Pinpoint the cell where the given text exists, returning its (X, Y) midpoint coordinate. 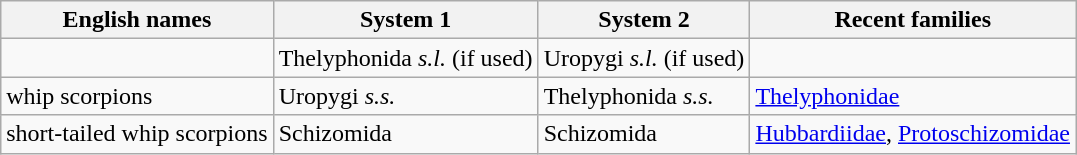
System 1 (406, 20)
System 2 (644, 20)
Hubbardiidae, Protoschizomidae (913, 134)
Thelyphonida s.s. (644, 96)
short-tailed whip scorpions (137, 134)
Uropygi s.s. (406, 96)
English names (137, 20)
Recent families (913, 20)
Uropygi s.l. (if used) (644, 58)
Thelyphonida s.l. (if used) (406, 58)
Thelyphonidae (913, 96)
whip scorpions (137, 96)
